Capture the cell that displays the provided text and extract its (x, y) central coordinate. 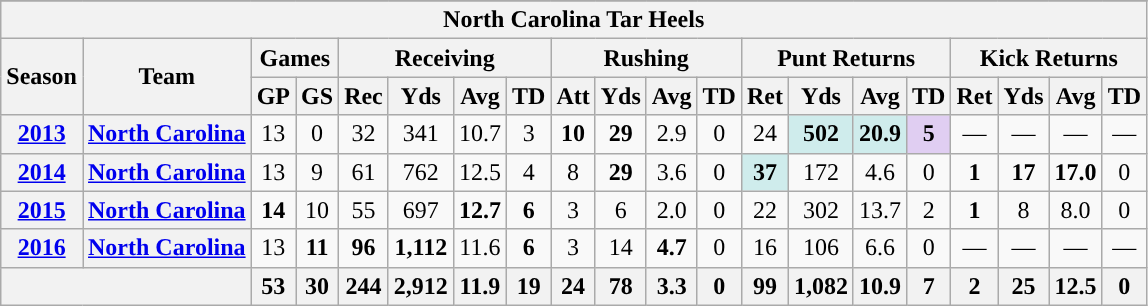
Team (166, 77)
Att (573, 96)
341 (420, 134)
Punt Returns (846, 58)
16 (764, 248)
2016 (42, 248)
2.0 (672, 210)
12.7 (480, 210)
96 (364, 248)
GS (318, 96)
9 (318, 172)
7 (929, 286)
99 (764, 286)
6.6 (880, 248)
19 (528, 286)
22 (764, 210)
Rushing (646, 58)
1,112 (420, 248)
762 (420, 172)
106 (820, 248)
302 (820, 210)
61 (364, 172)
4.6 (880, 172)
Games (294, 58)
37 (764, 172)
North Carolina Tar Heels (574, 20)
20.9 (880, 134)
2013 (42, 134)
4.7 (672, 248)
502 (820, 134)
10.7 (480, 134)
17.0 (1076, 172)
1,082 (820, 286)
25 (1024, 286)
32 (364, 134)
53 (273, 286)
2,912 (420, 286)
55 (364, 210)
3.3 (672, 286)
11.6 (480, 248)
2014 (42, 172)
2015 (42, 210)
2.9 (672, 134)
8.0 (1076, 210)
11 (318, 248)
3.6 (672, 172)
697 (420, 210)
Rec (364, 96)
Kick Returns (1049, 58)
17 (1024, 172)
78 (620, 286)
5 (929, 134)
11.9 (480, 286)
Season (42, 77)
Receiving (445, 58)
244 (364, 286)
10.9 (880, 286)
GP (273, 96)
30 (318, 286)
13.7 (880, 210)
4 (528, 172)
172 (820, 172)
